Find where the given text appears and provide that cell's center as (x, y) coordinate. 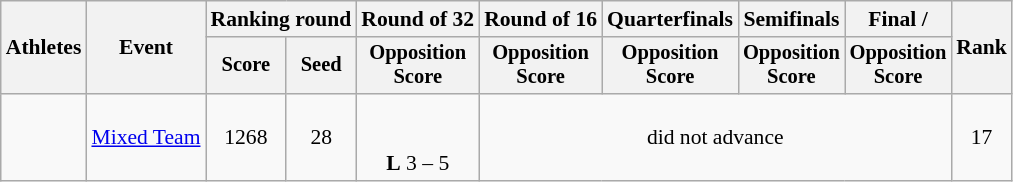
Seed (321, 66)
Athletes (44, 48)
Round of 32 (418, 19)
L 3 – 5 (418, 138)
Rank (982, 48)
Semifinals (792, 19)
Mixed Team (146, 138)
28 (321, 138)
Ranking round (282, 19)
Event (146, 48)
Round of 16 (540, 19)
Score (246, 66)
did not advance (715, 138)
Quarterfinals (670, 19)
1268 (246, 138)
Final / (898, 19)
17 (982, 138)
